Detect which cell encompasses the target text, then output its [x, y] center coordinate. 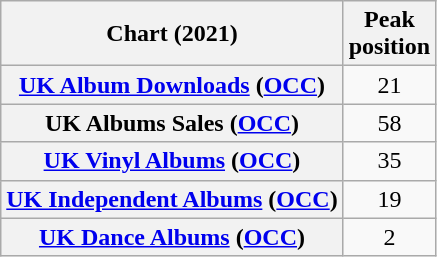
21 [389, 85]
Chart (2021) [172, 34]
19 [389, 199]
58 [389, 123]
UK Dance Albums (OCC) [172, 237]
UK Album Downloads (OCC) [172, 85]
UK Independent Albums (OCC) [172, 199]
2 [389, 237]
UK Albums Sales (OCC) [172, 123]
35 [389, 161]
Peakposition [389, 34]
UK Vinyl Albums (OCC) [172, 161]
